Locate the cell with the specified text and output its [X, Y] center coordinate. 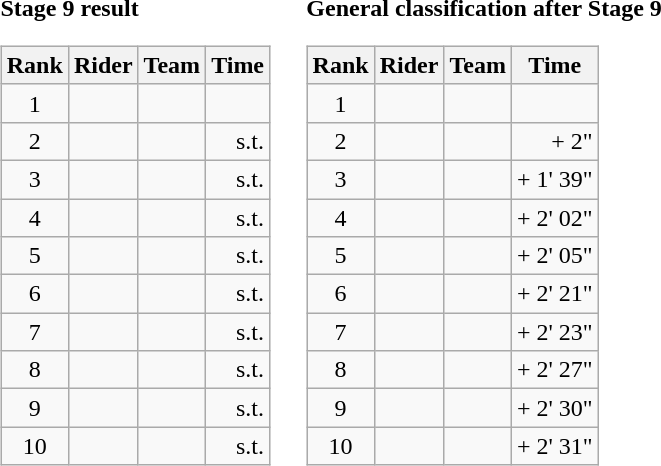
+ 2' 30" [554, 408]
+ 2' 02" [554, 217]
+ 2' 27" [554, 370]
+ 2' 21" [554, 294]
+ 2' 05" [554, 256]
+ 2" [554, 141]
+ 1' 39" [554, 179]
+ 2' 31" [554, 446]
+ 2' 23" [554, 332]
